For the text-containing cell, return its midpoint in (X, Y) coordinate format. 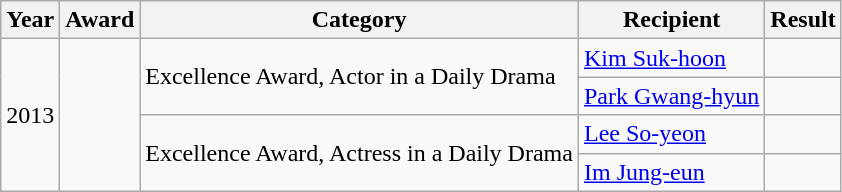
Category (360, 20)
Park Gwang-hyun (671, 96)
Year (30, 20)
Award (100, 20)
Kim Suk-hoon (671, 58)
Lee So-yeon (671, 134)
2013 (30, 115)
Excellence Award, Actress in a Daily Drama (360, 153)
Im Jung-eun (671, 172)
Recipient (671, 20)
Result (803, 20)
Excellence Award, Actor in a Daily Drama (360, 77)
